Locate the cell with the specified text and output its (X, Y) center coordinate. 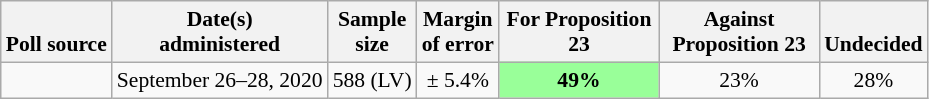
588 (LV) (372, 80)
Poll source (56, 32)
Samplesize (372, 32)
For Proposition 23 (579, 32)
± 5.4% (458, 80)
23% (739, 80)
28% (873, 80)
Undecided (873, 32)
Against Proposition 23 (739, 32)
Marginof error (458, 32)
September 26–28, 2020 (220, 80)
Date(s)administered (220, 32)
49% (579, 80)
